Output the [x, y] coordinate of the center of the cell containing the given text.  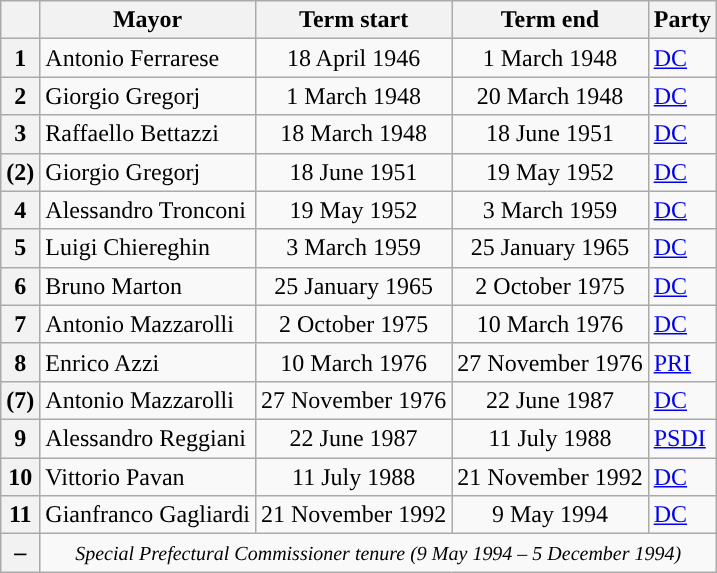
Antonio Ferrarese [148, 58]
(2) [20, 172]
18 March 1948 [353, 134]
5 [20, 248]
20 March 1948 [550, 96]
10 [20, 477]
(7) [20, 400]
Gianfranco Gagliardi [148, 515]
Enrico Azzi [148, 362]
1 [20, 58]
9 [20, 438]
PRI [682, 362]
6 [20, 286]
Alessandro Tronconi [148, 210]
9 May 1994 [550, 515]
Mayor [148, 20]
– [20, 553]
2 [20, 96]
Bruno Marton [148, 286]
18 April 1946 [353, 58]
7 [20, 324]
Raffaello Bettazzi [148, 134]
Alessandro Reggiani [148, 438]
4 [20, 210]
Luigi Chiereghin [148, 248]
Vittorio Pavan [148, 477]
Special Prefectural Commissioner tenure (9 May 1994 – 5 December 1994) [378, 553]
11 [20, 515]
Term start [353, 20]
Term end [550, 20]
3 [20, 134]
PSDI [682, 438]
Party [682, 20]
8 [20, 362]
